Provide the (x, y) coordinate of the cell's center where the given text is located.  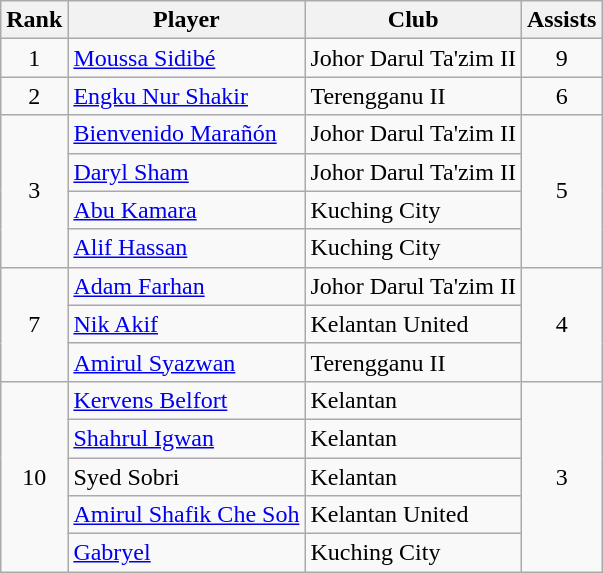
Bienvenido Marañón (186, 134)
4 (561, 324)
Adam Farhan (186, 286)
Syed Sobri (186, 477)
Gabryel (186, 553)
Daryl Sham (186, 172)
Amirul Shafik Che Soh (186, 515)
Engku Nur Shakir (186, 96)
Player (186, 20)
9 (561, 58)
7 (34, 324)
Nik Akif (186, 324)
2 (34, 96)
Rank (34, 20)
6 (561, 96)
1 (34, 58)
Assists (561, 20)
Alif Hassan (186, 248)
Moussa Sidibé (186, 58)
Kervens Belfort (186, 400)
Shahrul Igwan (186, 438)
5 (561, 191)
10 (34, 476)
Abu Kamara (186, 210)
Club (414, 20)
Amirul Syazwan (186, 362)
